Determine the [X, Y] coordinate at the center of the cell enclosing the given text.  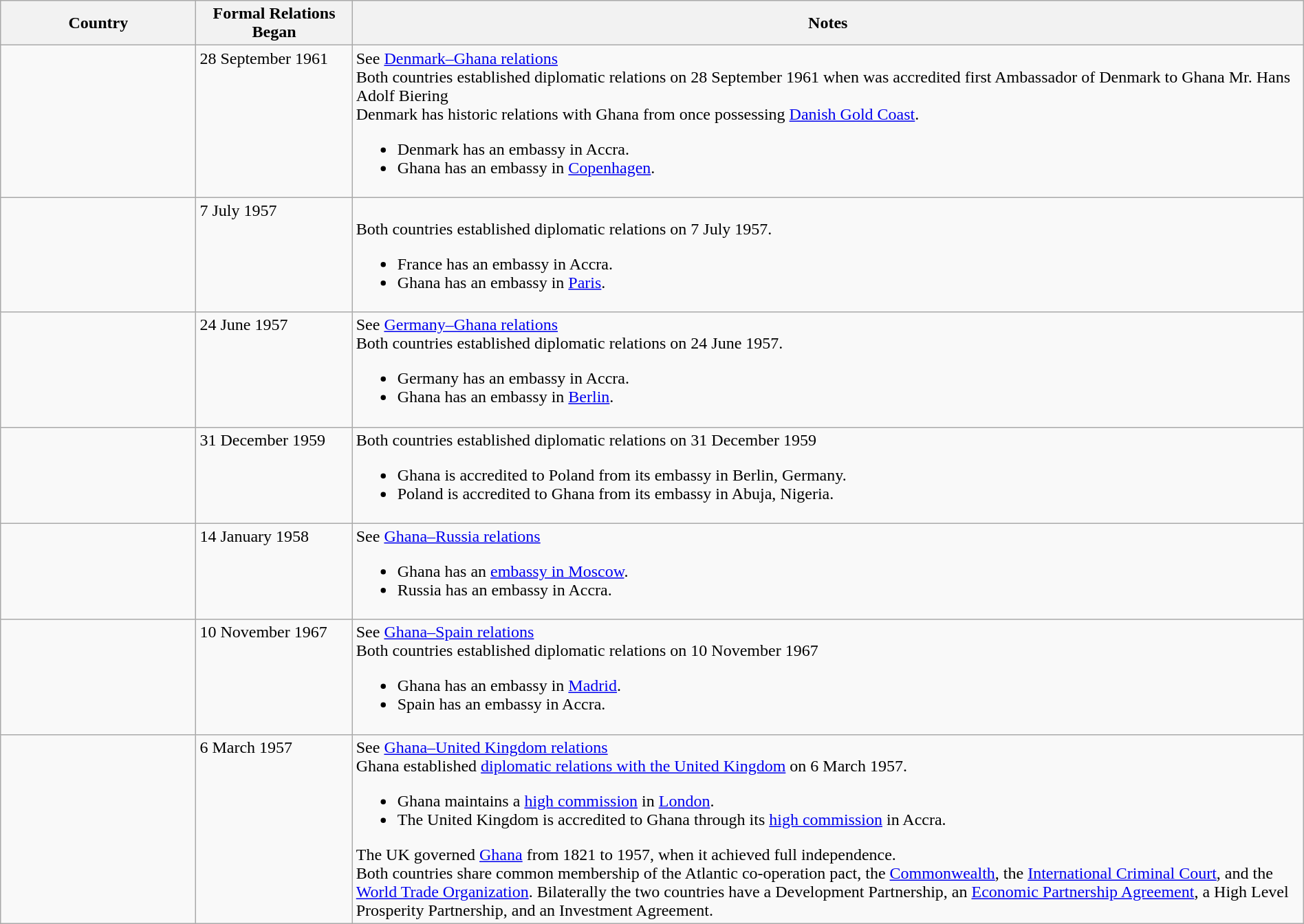
14 January 1958 [274, 571]
See Ghana–Russia relationsGhana has an embassy in Moscow.Russia has an embassy in Accra. [828, 571]
24 June 1957 [274, 370]
28 September 1961 [274, 121]
Country [98, 23]
31 December 1959 [274, 475]
Notes [828, 23]
6 March 1957 [274, 829]
7 July 1957 [274, 254]
Formal Relations Began [274, 23]
Both countries established diplomatic relations on 7 July 1957.France has an embassy in Accra.Ghana has an embassy in Paris. [828, 254]
10 November 1967 [274, 676]
